Pinpoint the cell where the given text exists, returning its [X, Y] midpoint coordinate. 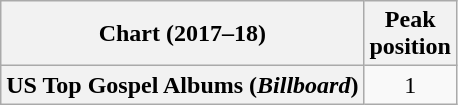
Peak position [410, 34]
Chart (2017–18) [182, 34]
1 [410, 85]
US Top Gospel Albums (Billboard) [182, 85]
